Detect which cell encompasses the target text, then output its (x, y) center coordinate. 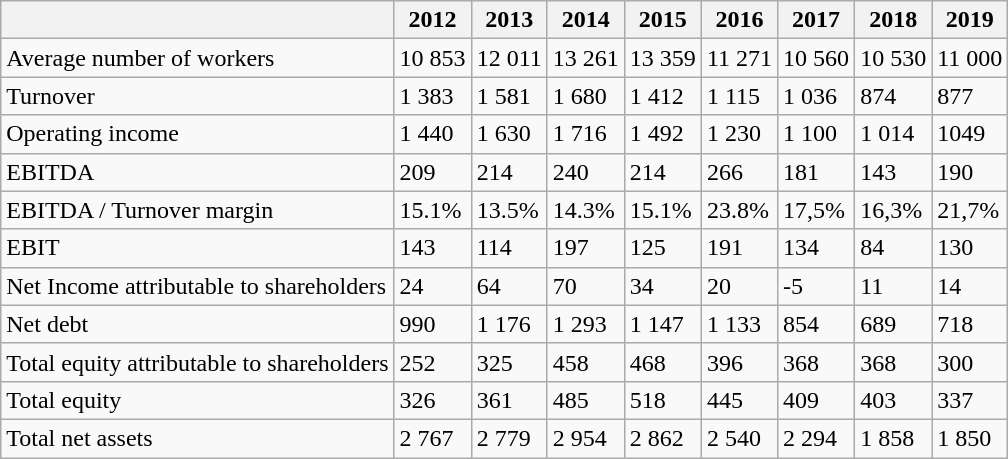
1 581 (509, 96)
2014 (586, 20)
190 (970, 172)
396 (739, 362)
Average number of workers (198, 58)
Operating income (198, 134)
134 (816, 248)
2 294 (816, 438)
2017 (816, 20)
445 (739, 400)
874 (894, 96)
-5 (816, 286)
11 (894, 286)
191 (739, 248)
14.3% (586, 210)
266 (739, 172)
1 858 (894, 438)
14 (970, 286)
17,5% (816, 210)
518 (662, 400)
325 (509, 362)
1 293 (586, 324)
1 716 (586, 134)
1 680 (586, 96)
2 862 (662, 438)
300 (970, 362)
13.5% (509, 210)
1 176 (509, 324)
209 (432, 172)
1 014 (894, 134)
485 (586, 400)
20 (739, 286)
23.8% (739, 210)
326 (432, 400)
Net debt (198, 324)
114 (509, 248)
1 850 (970, 438)
21,7% (970, 210)
1 230 (739, 134)
1049 (970, 134)
854 (816, 324)
24 (432, 286)
1 100 (816, 134)
1 036 (816, 96)
2 954 (586, 438)
2 767 (432, 438)
13 261 (586, 58)
34 (662, 286)
2019 (970, 20)
70 (586, 286)
1 133 (739, 324)
361 (509, 400)
64 (509, 286)
1 630 (509, 134)
EBIT (198, 248)
468 (662, 362)
252 (432, 362)
2 779 (509, 438)
337 (970, 400)
240 (586, 172)
1 147 (662, 324)
11 271 (739, 58)
10 530 (894, 58)
16,3% (894, 210)
Total equity attributable to shareholders (198, 362)
EBITDA (198, 172)
2 540 (739, 438)
2016 (739, 20)
1 440 (432, 134)
13 359 (662, 58)
10 853 (432, 58)
877 (970, 96)
1 115 (739, 96)
2018 (894, 20)
718 (970, 324)
458 (586, 362)
409 (816, 400)
197 (586, 248)
12 011 (509, 58)
2015 (662, 20)
EBITDA / Turnover margin (198, 210)
Total equity (198, 400)
130 (970, 248)
Total net assets (198, 438)
84 (894, 248)
2012 (432, 20)
1 412 (662, 96)
Net Income attributable to shareholders (198, 286)
990 (432, 324)
125 (662, 248)
1 383 (432, 96)
10 560 (816, 58)
Turnover (198, 96)
403 (894, 400)
689 (894, 324)
11 000 (970, 58)
181 (816, 172)
1 492 (662, 134)
2013 (509, 20)
